From the cell containing the given text, extract its center point as (x, y) coordinate. 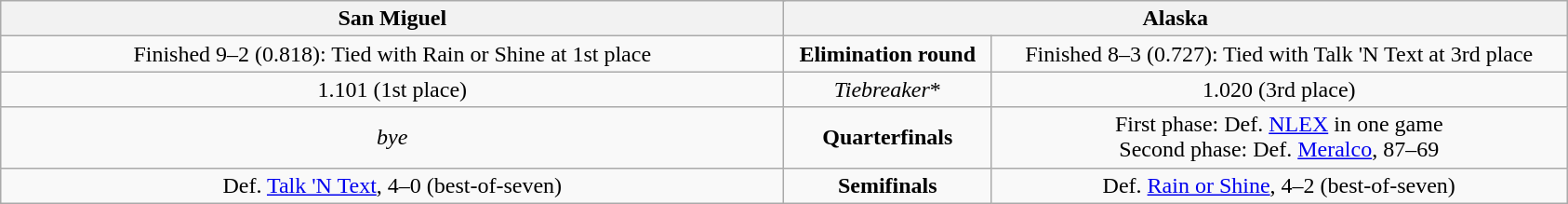
bye (392, 138)
Elimination round (887, 54)
Def. Rain or Shine, 4–2 (best-of-seven) (1280, 185)
San Miguel (392, 19)
Semifinals (887, 185)
Finished 9–2 (0.818): Tied with Rain or Shine at 1st place (392, 54)
Def. Talk 'N Text, 4–0 (best-of-seven) (392, 185)
1.020 (3rd place) (1280, 89)
1.101 (1st place) (392, 89)
Tiebreaker* (887, 89)
Quarterfinals (887, 138)
Alaska (1176, 19)
Finished 8–3 (0.727): Tied with Talk 'N Text at 3rd place (1280, 54)
First phase: Def. NLEX in one game Second phase: Def. Meralco, 87–69 (1280, 138)
